Return [x, y] of the center of cell containing provided text 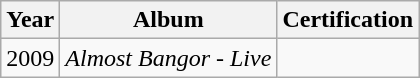
Almost Bangor - Live [168, 58]
Year [30, 20]
Album [168, 20]
Certification [348, 20]
2009 [30, 58]
